Output the [x, y] coordinate of the center of the cell containing the given text.  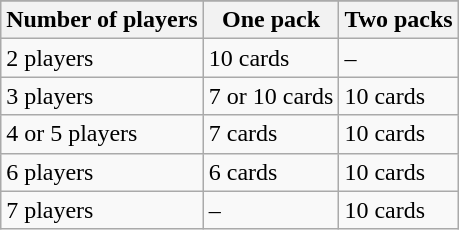
3 players [102, 96]
One pack [271, 20]
7 players [102, 210]
7 cards [271, 134]
Two packs [398, 20]
7 or 10 cards [271, 96]
4 or 5 players [102, 134]
6 players [102, 172]
Number of players [102, 20]
2 players [102, 58]
6 cards [271, 172]
